Find where the given text appears and provide that cell's center as [x, y] coordinate. 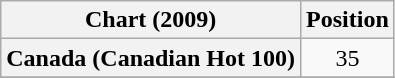
Canada (Canadian Hot 100) [151, 58]
Position [348, 20]
35 [348, 58]
Chart (2009) [151, 20]
